Find where the given text appears and provide that cell's center as [X, Y] coordinate. 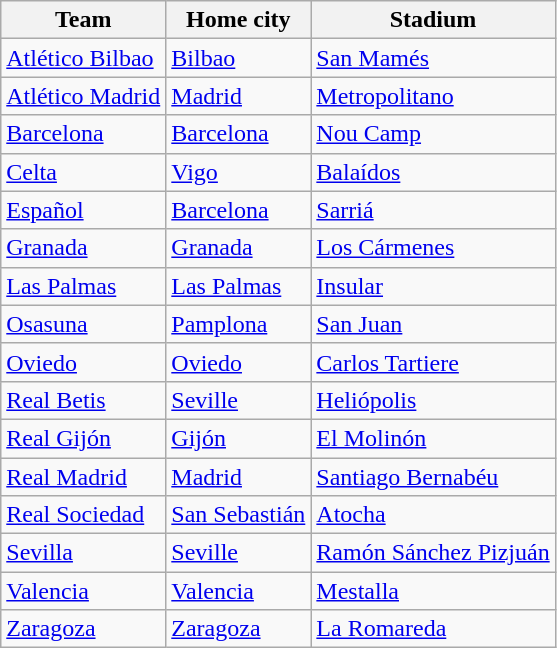
Pamplona [238, 324]
Real Betis [84, 400]
Los Cármenes [433, 248]
Carlos Tartiere [433, 362]
Ramón Sánchez Pizjuán [433, 553]
Mestalla [433, 591]
Atlético Bilbao [84, 58]
Balaídos [433, 172]
Atocha [433, 515]
Español [84, 210]
Sarriá [433, 210]
Real Sociedad [84, 515]
San Juan [433, 324]
Metropolitano [433, 96]
La Romareda [433, 629]
Real Gijón [84, 438]
Insular [433, 286]
Bilbao [238, 58]
Real Madrid [84, 477]
Santiago Bernabéu [433, 477]
Vigo [238, 172]
Nou Camp [433, 134]
Sevilla [84, 553]
Team [84, 20]
Home city [238, 20]
Atlético Madrid [84, 96]
Osasuna [84, 324]
San Mamés [433, 58]
Stadium [433, 20]
San Sebastián [238, 515]
El Molinón [433, 438]
Gijón [238, 438]
Celta [84, 172]
Heliópolis [433, 400]
